Pinpoint the cell where the given text exists, returning its (x, y) midpoint coordinate. 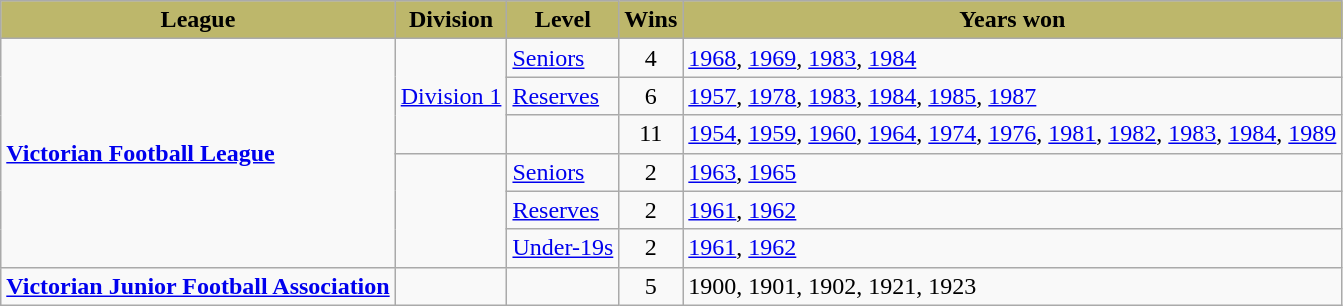
League (198, 20)
Years won (1012, 20)
Victorian Football League (198, 153)
1900, 1901, 1902, 1921, 1923 (1012, 286)
11 (651, 134)
Division 1 (451, 96)
1963, 1965 (1012, 172)
1957, 1978, 1983, 1984, 1985, 1987 (1012, 96)
6 (651, 96)
Victorian Junior Football Association (198, 286)
1954, 1959, 1960, 1964, 1974, 1976, 1981, 1982, 1983, 1984, 1989 (1012, 134)
Division (451, 20)
1968, 1969, 1983, 1984 (1012, 58)
5 (651, 286)
Level (563, 20)
4 (651, 58)
Under-19s (563, 248)
Wins (651, 20)
